Capture the cell that displays the provided text and extract its [X, Y] central coordinate. 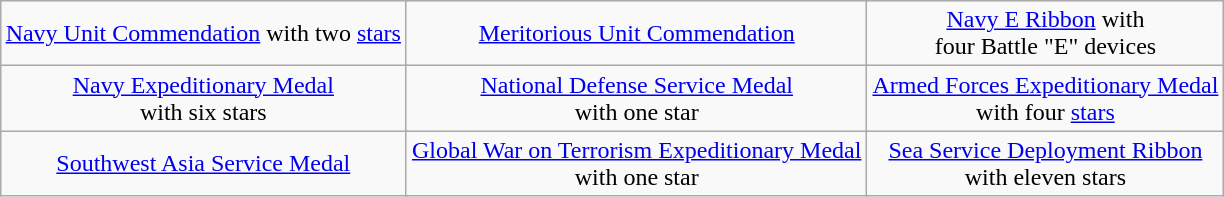
Southwest Asia Service Medal [203, 164]
Meritorious Unit Commendation [636, 34]
Navy E Ribbon with four Battle "E" devices [1046, 34]
Armed Forces Expeditionary Medal with four stars [1046, 98]
National Defense Service Medal with one star [636, 98]
Sea Service Deployment Ribbonwith eleven stars [1046, 164]
Navy Expeditionary Medal with six stars [203, 98]
Navy Unit Commendation with two stars [203, 34]
Global War on Terrorism Expeditionary Medalwith one star [636, 164]
